Search for the cell housing the specified text and yield its (X, Y) center coordinate. 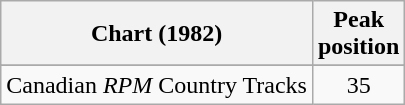
Chart (1982) (157, 34)
Peakposition (358, 34)
Canadian RPM Country Tracks (157, 85)
35 (358, 85)
